Extract the [x, y] coordinate from the center of the cell holding the provided text.  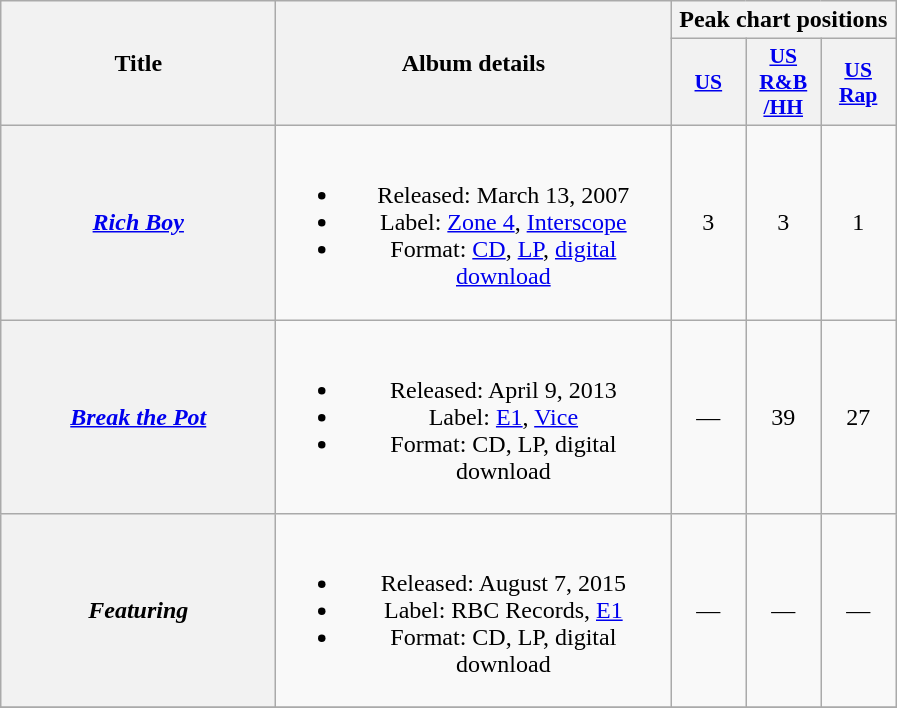
Break the Pot [138, 417]
39 [784, 417]
US [708, 82]
Featuring [138, 611]
1 [858, 222]
Album details [474, 64]
Title [138, 64]
Released: April 9, 2013Label: E1, ViceFormat: CD, LP, digital download [474, 417]
Released: March 13, 2007Label: Zone 4, InterscopeFormat: CD, LP, digital download [474, 222]
Released: August 7, 2015Label: RBC Records, E1Format: CD, LP, digital download [474, 611]
Peak chart positions [784, 20]
USR&B/HH [784, 82]
USRap [858, 82]
Rich Boy [138, 222]
27 [858, 417]
